Determine the [X, Y] coordinate at the center of the cell enclosing the given text.  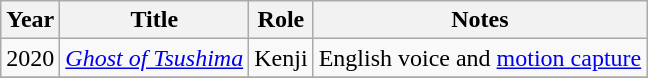
Ghost of Tsushima [154, 58]
2020 [30, 58]
Year [30, 20]
Title [154, 20]
Role [281, 20]
English voice and motion capture [480, 58]
Notes [480, 20]
Kenji [281, 58]
